Provide the [x, y] coordinate of the cell's center where the given text is located.  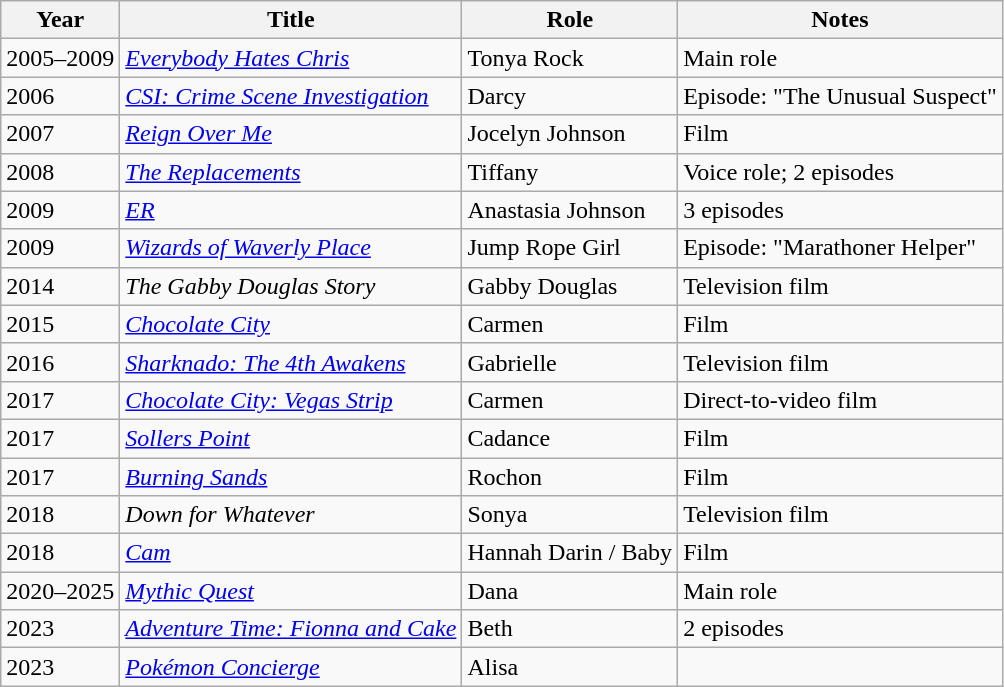
Adventure Time: Fionna and Cake [291, 629]
The Gabby Douglas Story [291, 286]
Gabrielle [570, 362]
Direct-to-video film [840, 400]
2006 [60, 96]
Alisa [570, 667]
2008 [60, 172]
Beth [570, 629]
The Replacements [291, 172]
Jocelyn Johnson [570, 134]
Voice role; 2 episodes [840, 172]
Cam [291, 553]
Darcy [570, 96]
Rochon [570, 477]
2020–2025 [60, 591]
Cadance [570, 438]
Wizards of Waverly Place [291, 248]
2015 [60, 324]
Dana [570, 591]
CSI: Crime Scene Investigation [291, 96]
Pokémon Concierge [291, 667]
Anastasia Johnson [570, 210]
Notes [840, 20]
Reign Over Me [291, 134]
Gabby Douglas [570, 286]
Mythic Quest [291, 591]
Hannah Darin / Baby [570, 553]
Year [60, 20]
Episode: "Marathoner Helper" [840, 248]
Sollers Point [291, 438]
2014 [60, 286]
2005–2009 [60, 58]
2016 [60, 362]
Chocolate City: Vegas Strip [291, 400]
ER [291, 210]
Tiffany [570, 172]
Everybody Hates Chris [291, 58]
Title [291, 20]
Jump Rope Girl [570, 248]
Episode: "The Unusual Suspect" [840, 96]
Sonya [570, 515]
Tonya Rock [570, 58]
Role [570, 20]
2007 [60, 134]
Chocolate City [291, 324]
Sharknado: The 4th Awakens [291, 362]
Down for Whatever [291, 515]
2 episodes [840, 629]
Burning Sands [291, 477]
3 episodes [840, 210]
